Pinpoint the cell where the given text exists, returning its [X, Y] midpoint coordinate. 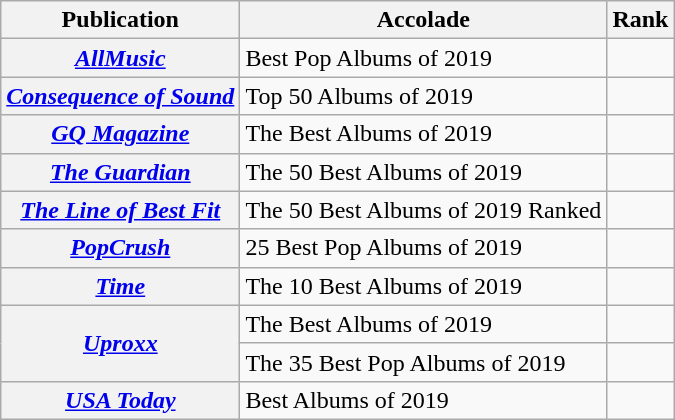
USA Today [120, 400]
Top 50 Albums of 2019 [424, 96]
AllMusic [120, 58]
GQ Magazine [120, 134]
Best Pop Albums of 2019 [424, 58]
Consequence of Sound [120, 96]
Time [120, 286]
Best Albums of 2019 [424, 400]
The 50 Best Albums of 2019 [424, 172]
The 10 Best Albums of 2019 [424, 286]
The Guardian [120, 172]
Uproxx [120, 343]
The 50 Best Albums of 2019 Ranked [424, 210]
PopCrush [120, 248]
The 35 Best Pop Albums of 2019 [424, 362]
Publication [120, 20]
Rank [640, 20]
25 Best Pop Albums of 2019 [424, 248]
The Line of Best Fit [120, 210]
Accolade [424, 20]
